Determine the [X, Y] coordinate at the center of the cell enclosing the given text.  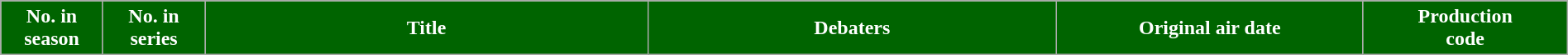
No. inseries [154, 28]
No. inseason [52, 28]
Debaters [852, 28]
Original air date [1209, 28]
Title [427, 28]
Productioncode [1465, 28]
